Identify which cell holds the provided text, then report its (X, Y) central coordinate. 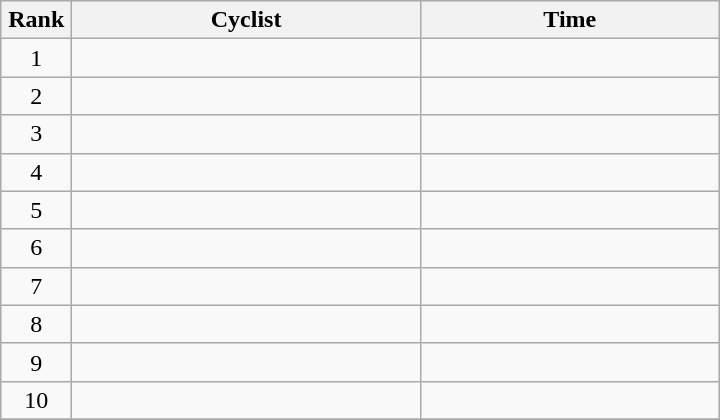
8 (36, 324)
Cyclist (246, 20)
Time (570, 20)
3 (36, 134)
Rank (36, 20)
5 (36, 210)
6 (36, 248)
10 (36, 400)
1 (36, 58)
9 (36, 362)
4 (36, 172)
7 (36, 286)
2 (36, 96)
